Scan for the cell matching the given text and deliver its [x, y] coordinate at center. 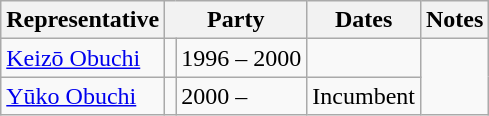
Dates [364, 20]
Representative [83, 20]
1996 – 2000 [242, 58]
Incumbent [364, 96]
Notes [454, 20]
Party [236, 20]
Yūko Obuchi [83, 96]
2000 – [242, 96]
Keizō Obuchi [83, 58]
